Pinpoint the cell where the given text exists, returning its [X, Y] midpoint coordinate. 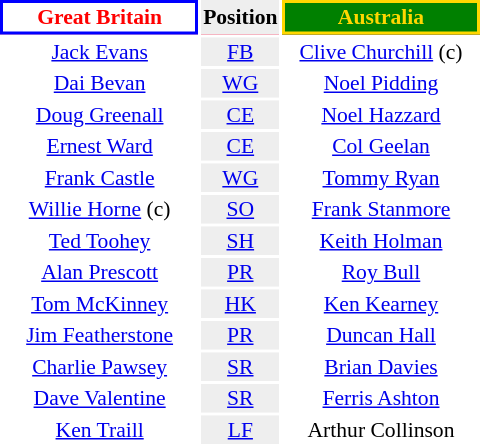
Clive Churchill (c) [381, 52]
Duncan Hall [381, 335]
HK [240, 304]
Jim Featherstone [100, 335]
Tom McKinney [100, 304]
Ferris Ashton [381, 398]
Brian Davies [381, 366]
Noel Hazzard [381, 114]
Frank Stanmore [381, 209]
Australia [381, 17]
Tommy Ryan [381, 178]
Great Britain [100, 17]
Arthur Collinson [381, 430]
Ken Kearney [381, 304]
Willie Horne (c) [100, 209]
SH [240, 240]
Col Geelan [381, 146]
Ted Toohey [100, 240]
Frank Castle [100, 178]
Ernest Ward [100, 146]
Keith Holman [381, 240]
Doug Greenall [100, 114]
Position [240, 17]
FB [240, 52]
Noel Pidding [381, 83]
Dave Valentine [100, 398]
Jack Evans [100, 52]
Charlie Pawsey [100, 366]
LF [240, 430]
Ken Traill [100, 430]
SO [240, 209]
Roy Bull [381, 272]
Dai Bevan [100, 83]
Alan Prescott [100, 272]
